Pinpoint the cell where the given text exists, returning its [x, y] midpoint coordinate. 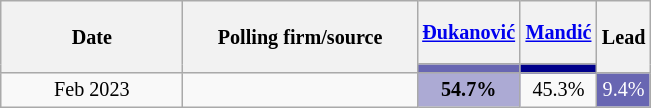
Date [92, 38]
45.3% [558, 91]
Lead [624, 38]
Polling firm/source [300, 38]
9.4% [624, 91]
Feb 2023 [92, 91]
Đukanović [468, 32]
Mandić [558, 32]
54.7% [468, 91]
